Return the [X, Y] coordinate for the center point of the cell that contains the specified text.  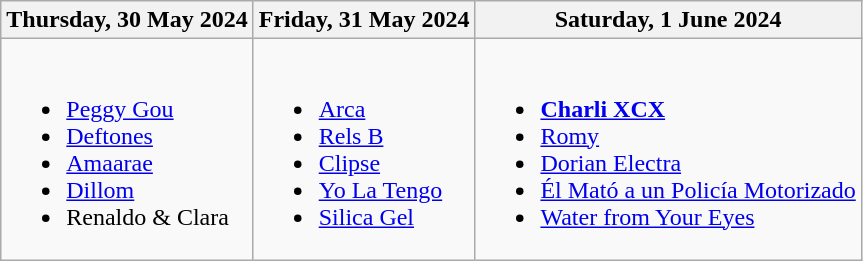
Friday, 31 May 2024 [364, 20]
ArcaRels BClipseYo La TengoSilica Gel [364, 150]
Saturday, 1 June 2024 [668, 20]
Peggy GouDeftonesAmaaraeDillomRenaldo & Clara [127, 150]
Thursday, 30 May 2024 [127, 20]
Charli XCXRomyDorian ElectraÉl Mató a un Policía MotorizadoWater from Your Eyes [668, 150]
